Find where the given text appears and provide that cell's center as (X, Y) coordinate. 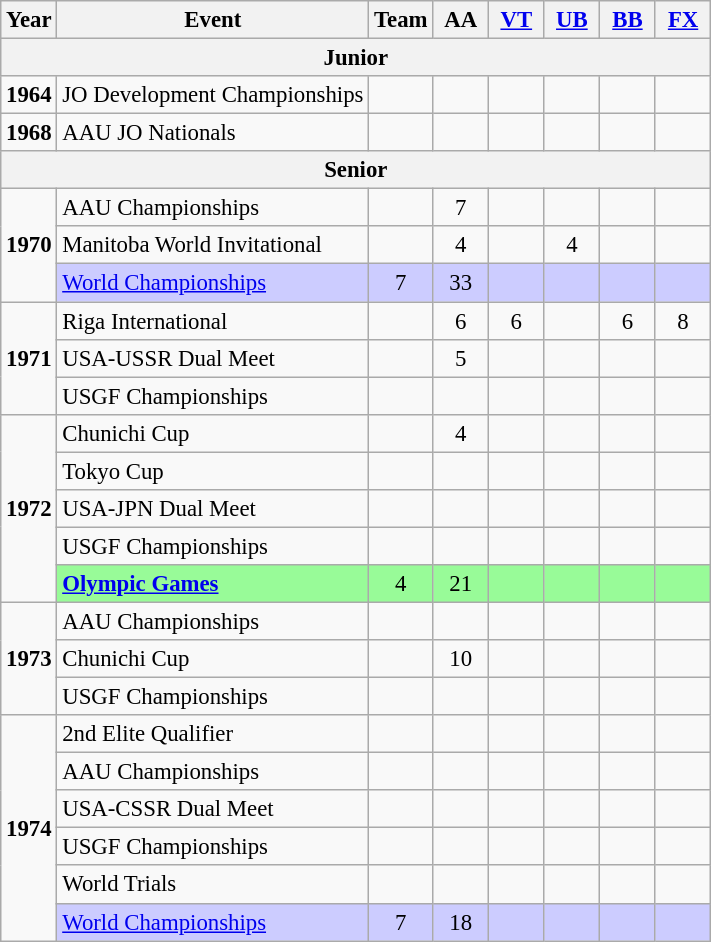
2nd Elite Qualifier (213, 734)
AA (461, 20)
1974 (29, 828)
8 (683, 321)
BB (628, 20)
1972 (29, 508)
1971 (29, 358)
USA-USSR Dual Meet (213, 358)
USA-CSSR Dual Meet (213, 809)
VT (516, 20)
Senior (356, 170)
5 (461, 358)
1973 (29, 658)
USA-JPN Dual Meet (213, 509)
1970 (29, 246)
1964 (29, 95)
33 (461, 283)
AAU JO Nationals (213, 133)
Olympic Games (213, 584)
Tokyo Cup (213, 471)
Team (401, 20)
Event (213, 20)
Year (29, 20)
18 (461, 922)
FX (683, 20)
21 (461, 584)
Riga International (213, 321)
1968 (29, 133)
World Trials (213, 885)
10 (461, 659)
UB (572, 20)
JO Development Championships (213, 95)
Junior (356, 58)
Manitoba World Invitational (213, 245)
